Output the (X, Y) coordinate of the center of the cell containing the given text.  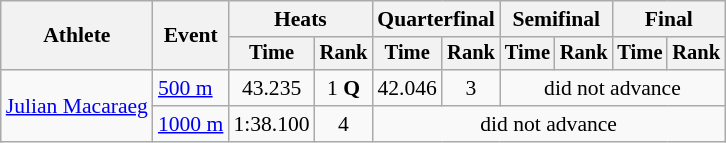
Heats (300, 19)
1000 m (190, 124)
1 Q (344, 88)
Final (668, 19)
Quarterfinal (436, 19)
42.046 (407, 88)
Athlete (77, 36)
1:38.100 (271, 124)
4 (344, 124)
Julian Macaraeg (77, 106)
500 m (190, 88)
Event (190, 36)
43.235 (271, 88)
3 (471, 88)
Semifinal (556, 19)
